Capture the cell that displays the provided text and extract its (X, Y) central coordinate. 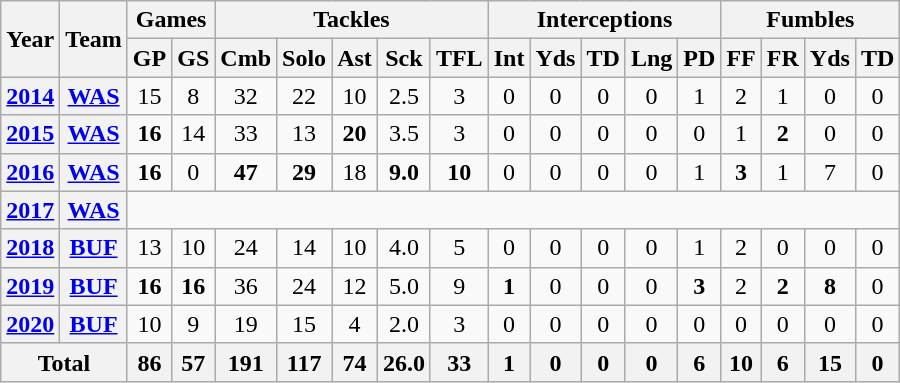
26.0 (404, 362)
2.5 (404, 96)
117 (304, 362)
3.5 (404, 134)
Solo (304, 58)
2.0 (404, 324)
191 (246, 362)
Total (64, 362)
4.0 (404, 248)
2017 (30, 210)
12 (355, 286)
5.0 (404, 286)
FR (782, 58)
20 (355, 134)
2018 (30, 248)
2019 (30, 286)
2020 (30, 324)
Tackles (352, 20)
29 (304, 172)
57 (194, 362)
22 (304, 96)
FF (741, 58)
PD (700, 58)
18 (355, 172)
47 (246, 172)
86 (149, 362)
9.0 (404, 172)
GP (149, 58)
19 (246, 324)
Team (94, 39)
Sck (404, 58)
Interceptions (604, 20)
32 (246, 96)
Cmb (246, 58)
7 (830, 172)
2016 (30, 172)
Games (170, 20)
2015 (30, 134)
2014 (30, 96)
74 (355, 362)
Ast (355, 58)
Lng (651, 58)
36 (246, 286)
Fumbles (810, 20)
Int (509, 58)
Year (30, 39)
5 (459, 248)
TFL (459, 58)
4 (355, 324)
GS (194, 58)
